Locate the cell with the specified text and output its [x, y] center coordinate. 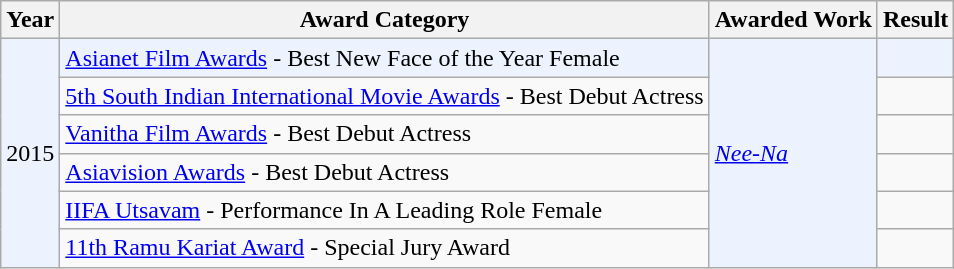
Nee-Na [793, 153]
IIFA Utsavam - Performance In A Leading Role Female [384, 210]
5th South Indian International Movie Awards - Best Debut Actress [384, 96]
Vanitha Film Awards - Best Debut Actress [384, 134]
11th Ramu Kariat Award - Special Jury Award [384, 248]
Award Category [384, 20]
Asianet Film Awards - Best New Face of the Year Female [384, 58]
Year [30, 20]
Asiavision Awards - Best Debut Actress [384, 172]
2015 [30, 153]
Result [915, 20]
Awarded Work [793, 20]
